From the cell containing the given text, extract its center point as (X, Y) coordinate. 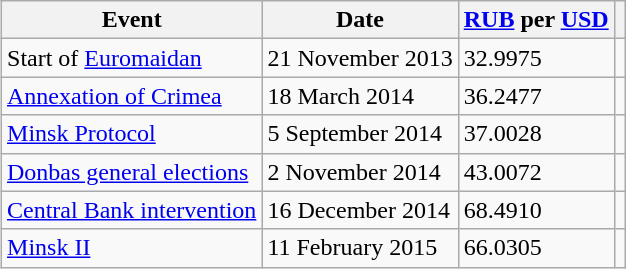
16 December 2014 (360, 210)
37.0028 (536, 134)
32.9975 (536, 58)
RUB per USD (536, 20)
Date (360, 20)
Event (132, 20)
Annexation of Crimea (132, 96)
11 February 2015 (360, 248)
2 November 2014 (360, 172)
68.4910 (536, 210)
18 March 2014 (360, 96)
Donbas general elections (132, 172)
36.2477 (536, 96)
Minsk Protocol (132, 134)
43.0072 (536, 172)
Minsk II (132, 248)
5 September 2014 (360, 134)
21 November 2013 (360, 58)
Start of Euromaidan (132, 58)
Central Bank intervention (132, 210)
66.0305 (536, 248)
